For the text-containing cell, return its midpoint in [x, y] coordinate format. 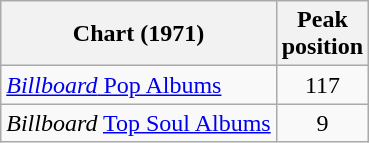
117 [322, 85]
Chart (1971) [138, 34]
Peakposition [322, 34]
Billboard Top Soul Albums [138, 123]
Billboard Pop Albums [138, 85]
9 [322, 123]
